For the text-containing cell, return its midpoint in (X, Y) coordinate format. 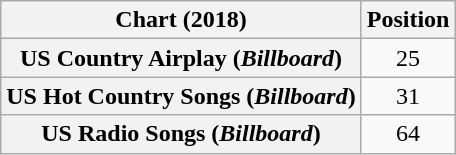
64 (408, 134)
US Radio Songs (Billboard) (181, 134)
25 (408, 58)
US Country Airplay (Billboard) (181, 58)
Position (408, 20)
US Hot Country Songs (Billboard) (181, 96)
Chart (2018) (181, 20)
31 (408, 96)
